Identify which cell holds the provided text, then report its [X, Y] central coordinate. 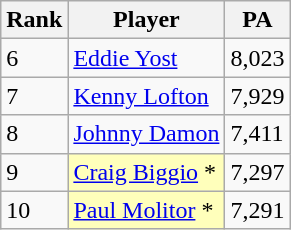
Craig Biggio * [146, 172]
Player [146, 20]
7,411 [258, 134]
PA [258, 20]
Eddie Yost [146, 58]
7 [34, 96]
Johnny Damon [146, 134]
6 [34, 58]
7,291 [258, 210]
8,023 [258, 58]
Kenny Lofton [146, 96]
7,929 [258, 96]
8 [34, 134]
Rank [34, 20]
9 [34, 172]
Paul Molitor * [146, 210]
10 [34, 210]
7,297 [258, 172]
